Find where the given text appears and provide that cell's center as [x, y] coordinate. 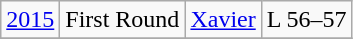
Xavier [223, 20]
2015 [30, 20]
L 56–57 [306, 20]
First Round [122, 20]
